Identify which cell holds the provided text, then report its [X, Y] central coordinate. 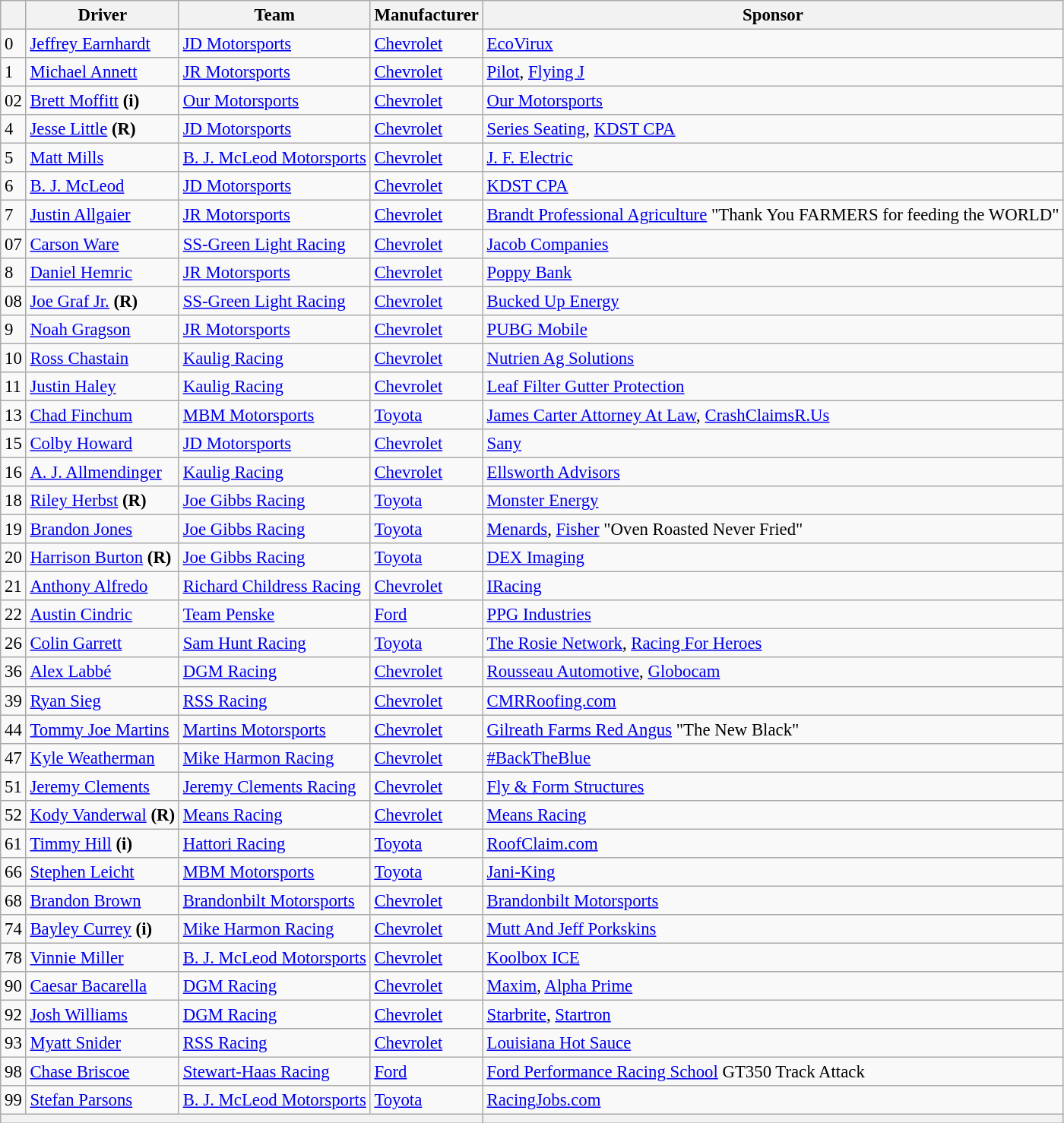
26 [14, 644]
Justin Haley [102, 387]
Tommy Joe Martins [102, 729]
78 [14, 958]
Poppy Bank [773, 272]
22 [14, 615]
EcoVirux [773, 44]
Pilot, Flying J [773, 72]
18 [14, 501]
Austin Cindric [102, 615]
Maxim, Alpha Prime [773, 986]
9 [14, 329]
47 [14, 758]
Bayley Currey (i) [102, 929]
Mutt And Jeff Porkskins [773, 929]
RoofClaim.com [773, 843]
90 [14, 986]
Carson Ware [102, 244]
Anthony Alfredo [102, 587]
51 [14, 786]
Hattori Racing [274, 843]
Jeremy Clements [102, 786]
Bucked Up Energy [773, 301]
13 [14, 415]
Ford Performance Racing School GT350 Track Attack [773, 1072]
Josh Williams [102, 1015]
11 [14, 387]
The Rosie Network, Racing For Heroes [773, 644]
7 [14, 215]
16 [14, 472]
Brandon Brown [102, 900]
20 [14, 558]
Monster Energy [773, 501]
Jani-King [773, 872]
Daniel Hemric [102, 272]
0 [14, 44]
Nutrien Ag Solutions [773, 358]
Team Penske [274, 615]
92 [14, 1015]
Joe Graf Jr. (R) [102, 301]
8 [14, 272]
Michael Annett [102, 72]
5 [14, 158]
39 [14, 701]
Series Seating, KDST CPA [773, 129]
68 [14, 900]
PUBG Mobile [773, 329]
B. J. McLeod [102, 186]
07 [14, 244]
Noah Gragson [102, 329]
Fly & Form Structures [773, 786]
Harrison Burton (R) [102, 558]
Leaf Filter Gutter Protection [773, 387]
74 [14, 929]
66 [14, 872]
#BackTheBlue [773, 758]
Sany [773, 444]
James Carter Attorney At Law, CrashClaimsR.Us [773, 415]
99 [14, 1101]
1 [14, 72]
J. F. Electric [773, 158]
61 [14, 843]
KDST CPA [773, 186]
Manufacturer [426, 15]
15 [14, 444]
Myatt Snider [102, 1043]
Alex Labbé [102, 672]
Brandon Jones [102, 530]
Stephen Leicht [102, 872]
Colin Garrett [102, 644]
10 [14, 358]
Ryan Sieg [102, 701]
CMRRoofing.com [773, 701]
Chad Finchum [102, 415]
Stewart-Haas Racing [274, 1072]
Ross Chastain [102, 358]
DEX Imaging [773, 558]
Kyle Weatherman [102, 758]
Brett Moffitt (i) [102, 101]
Chase Briscoe [102, 1072]
Ellsworth Advisors [773, 472]
Richard Childress Racing [274, 587]
IRacing [773, 587]
Stefan Parsons [102, 1101]
Riley Herbst (R) [102, 501]
52 [14, 815]
Sponsor [773, 15]
A. J. Allmendinger [102, 472]
Driver [102, 15]
21 [14, 587]
98 [14, 1072]
Jeffrey Earnhardt [102, 44]
44 [14, 729]
Jacob Companies [773, 244]
08 [14, 301]
Starbrite, Startron [773, 1015]
Louisiana Hot Sauce [773, 1043]
02 [14, 101]
36 [14, 672]
Caesar Bacarella [102, 986]
Gilreath Farms Red Angus "The New Black" [773, 729]
Koolbox ICE [773, 958]
Colby Howard [102, 444]
6 [14, 186]
Jeremy Clements Racing [274, 786]
Team [274, 15]
4 [14, 129]
19 [14, 530]
Jesse Little (R) [102, 129]
Brandt Professional Agriculture "Thank You FARMERS for feeding the WORLD" [773, 215]
RacingJobs.com [773, 1101]
PPG Industries [773, 615]
Matt Mills [102, 158]
93 [14, 1043]
Martins Motorsports [274, 729]
Vinnie Miller [102, 958]
Timmy Hill (i) [102, 843]
Sam Hunt Racing [274, 644]
Menards, Fisher "Oven Roasted Never Fried" [773, 530]
Justin Allgaier [102, 215]
Rousseau Automotive, Globocam [773, 672]
Kody Vanderwal (R) [102, 815]
